Output the (X, Y) coordinate of the center of the cell containing the given text.  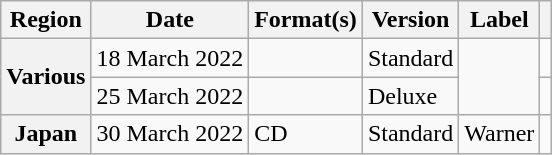
Label (500, 20)
Region (46, 20)
Deluxe (410, 96)
CD (306, 134)
Warner (500, 134)
30 March 2022 (170, 134)
18 March 2022 (170, 58)
Japan (46, 134)
Format(s) (306, 20)
25 March 2022 (170, 96)
Various (46, 77)
Version (410, 20)
Date (170, 20)
